Identify which cell holds the provided text, then report its (X, Y) central coordinate. 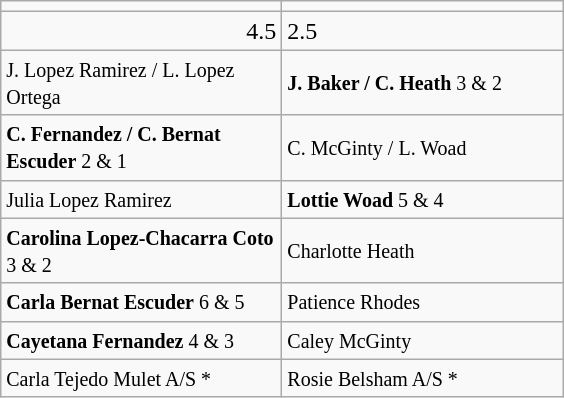
Lottie Woad 5 & 4 (422, 199)
J. Lopez Ramirez / L. Lopez Ortega (142, 82)
Carla Tejedo Mulet A/S * (142, 378)
Cayetana Fernandez 4 & 3 (142, 340)
C. McGinty / L. Woad (422, 148)
4.5 (142, 31)
Patience Rhodes (422, 302)
J. Baker / C. Heath 3 & 2 (422, 82)
2.5 (422, 31)
C. Fernandez / C. Bernat Escuder 2 & 1 (142, 148)
Carolina Lopez-Chacarra Coto 3 & 2 (142, 250)
Carla Bernat Escuder 6 & 5 (142, 302)
Julia Lopez Ramirez (142, 199)
Caley McGinty (422, 340)
Rosie Belsham A/S * (422, 378)
Charlotte Heath (422, 250)
